Determine the [X, Y] coordinate at the center of the cell enclosing the given text.  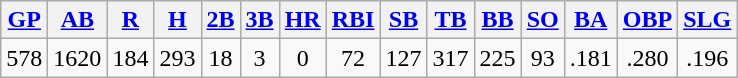
72 [353, 58]
293 [178, 58]
.280 [647, 58]
OBP [647, 20]
.196 [708, 58]
18 [220, 58]
184 [130, 58]
3 [260, 58]
HR [302, 20]
0 [302, 58]
225 [498, 58]
SB [404, 20]
BA [590, 20]
93 [542, 58]
317 [450, 58]
3B [260, 20]
H [178, 20]
SLG [708, 20]
SO [542, 20]
RBI [353, 20]
AB [78, 20]
2B [220, 20]
1620 [78, 58]
TB [450, 20]
GP [24, 20]
BB [498, 20]
578 [24, 58]
127 [404, 58]
.181 [590, 58]
R [130, 20]
